Scan for the cell matching the given text and deliver its (X, Y) coordinate at center. 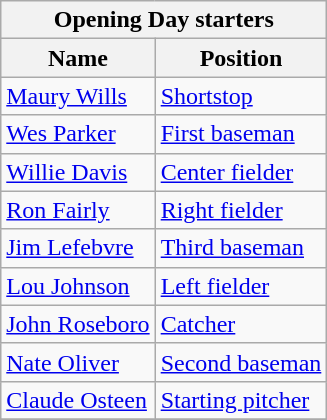
Maury Wills (78, 96)
Left fielder (241, 286)
Third baseman (241, 248)
Opening Day starters (164, 20)
Claude Osteen (78, 400)
Willie Davis (78, 172)
Center fielder (241, 172)
Shortstop (241, 96)
Wes Parker (78, 134)
Jim Lefebvre (78, 248)
Ron Fairly (78, 210)
John Roseboro (78, 324)
Second baseman (241, 362)
Lou Johnson (78, 286)
Starting pitcher (241, 400)
Position (241, 58)
Catcher (241, 324)
Name (78, 58)
First baseman (241, 134)
Nate Oliver (78, 362)
Right fielder (241, 210)
